Locate the cell with the specified text and output its [X, Y] center coordinate. 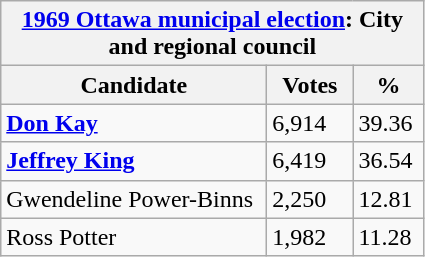
39.36 [388, 123]
1969 Ottawa municipal election: City and regional council [212, 34]
% [388, 85]
Jeffrey King [134, 161]
Votes [310, 85]
36.54 [388, 161]
1,982 [310, 237]
2,250 [310, 199]
12.81 [388, 199]
6,914 [310, 123]
11.28 [388, 237]
Candidate [134, 85]
6,419 [310, 161]
Ross Potter [134, 237]
Gwendeline Power-Binns [134, 199]
Don Kay [134, 123]
